Output the (X, Y) coordinate of the center of the cell containing the given text.  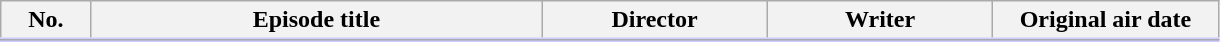
Original air date (1106, 21)
No. (46, 21)
Director (654, 21)
Episode title (316, 21)
Writer (880, 21)
